For the text-containing cell, return its midpoint in (X, Y) coordinate format. 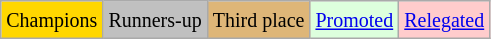
Champions (52, 20)
Runners-up (155, 20)
Promoted (354, 20)
Relegated (444, 20)
Third place (258, 20)
